Pinpoint the cell where the given text exists, returning its [x, y] midpoint coordinate. 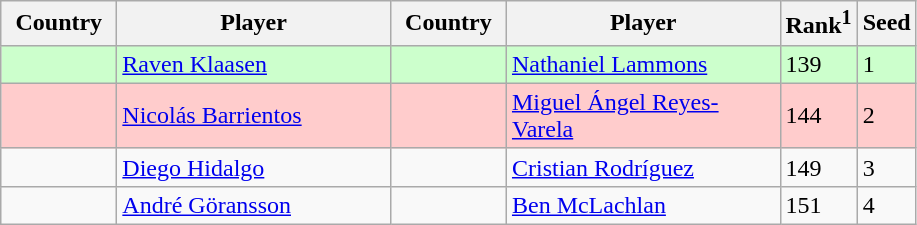
Cristian Rodríguez [643, 167]
Rank1 [818, 24]
Nicolás Barrientos [254, 116]
Raven Klaasen [254, 64]
Seed [886, 24]
151 [818, 205]
Miguel Ángel Reyes-Varela [643, 116]
1 [886, 64]
André Göransson [254, 205]
Ben McLachlan [643, 205]
Diego Hidalgo [254, 167]
144 [818, 116]
149 [818, 167]
4 [886, 205]
Nathaniel Lammons [643, 64]
139 [818, 64]
3 [886, 167]
2 [886, 116]
